Return the [x, y] coordinate for the center point of the cell that contains the specified text.  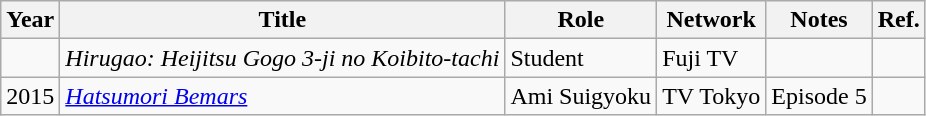
Student [581, 58]
Network [712, 20]
2015 [30, 96]
Fuji TV [712, 58]
Episode 5 [819, 96]
Title [282, 20]
Year [30, 20]
TV Tokyo [712, 96]
Hirugao: Heijitsu Gogo 3-ji no Koibito-tachi [282, 58]
Ami Suigyoku [581, 96]
Notes [819, 20]
Hatsumori Bemars [282, 96]
Ref. [898, 20]
Role [581, 20]
